Output the (X, Y) coordinate of the center of the cell containing the given text.  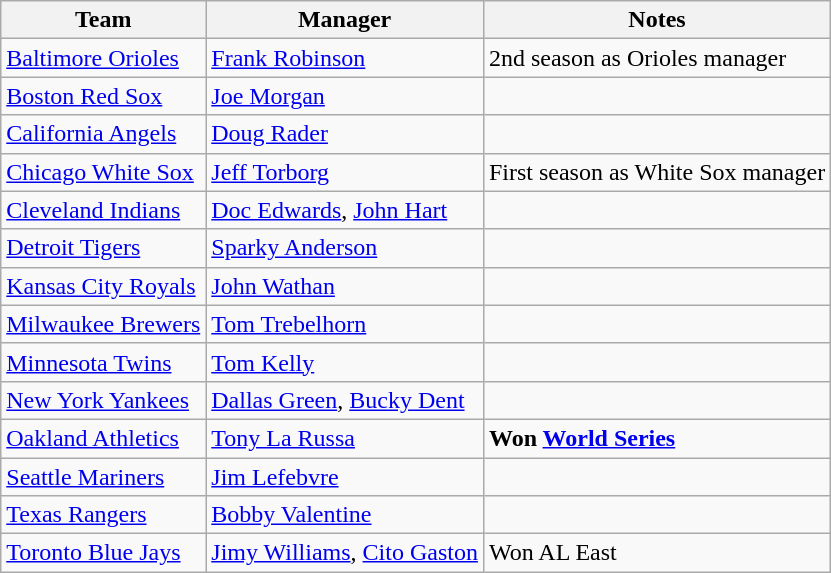
Doc Edwards, John Hart (345, 210)
California Angels (104, 134)
Baltimore Orioles (104, 58)
Oakland Athletics (104, 438)
Tom Trebelhorn (345, 324)
Won World Series (656, 438)
Minnesota Twins (104, 362)
Seattle Mariners (104, 477)
2nd season as Orioles manager (656, 58)
Cleveland Indians (104, 210)
New York Yankees (104, 400)
Bobby Valentine (345, 515)
Sparky Anderson (345, 248)
John Wathan (345, 286)
Kansas City Royals (104, 286)
Jeff Torborg (345, 172)
Frank Robinson (345, 58)
Chicago White Sox (104, 172)
Team (104, 20)
Boston Red Sox (104, 96)
Won AL East (656, 553)
Texas Rangers (104, 515)
Milwaukee Brewers (104, 324)
Dallas Green, Bucky Dent (345, 400)
Detroit Tigers (104, 248)
Joe Morgan (345, 96)
Doug Rader (345, 134)
Jim Lefebvre (345, 477)
Jimy Williams, Cito Gaston (345, 553)
Toronto Blue Jays (104, 553)
Tom Kelly (345, 362)
First season as White Sox manager (656, 172)
Manager (345, 20)
Tony La Russa (345, 438)
Notes (656, 20)
